Return [X, Y] of the center of cell containing provided text 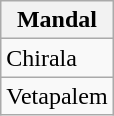
Chirala [57, 58]
Mandal [57, 20]
Vetapalem [57, 96]
